Locate the cell with the specified text and output its [x, y] center coordinate. 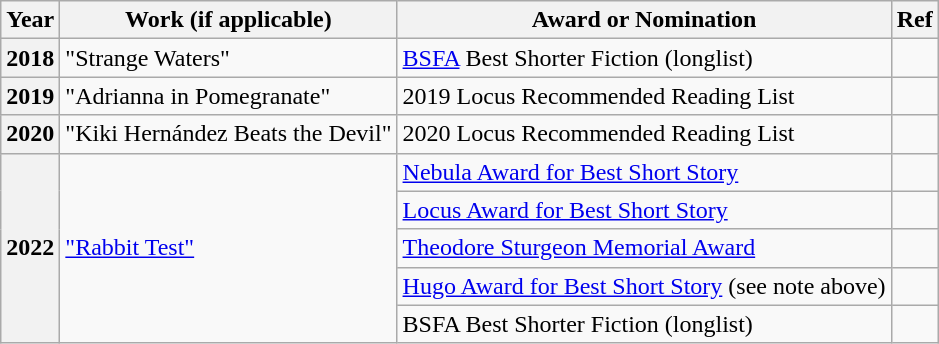
Award or Nomination [644, 20]
Nebula Award for Best Short Story [644, 172]
2018 [30, 58]
Ref [914, 20]
2020 Locus Recommended Reading List [644, 134]
2020 [30, 134]
Theodore Sturgeon Memorial Award [644, 248]
2022 [30, 248]
"Adrianna in Pomegranate" [228, 96]
Hugo Award for Best Short Story (see note above) [644, 286]
Locus Award for Best Short Story [644, 210]
2019 Locus Recommended Reading List [644, 96]
"Rabbit Test" [228, 248]
Work (if applicable) [228, 20]
Year [30, 20]
2019 [30, 96]
"Strange Waters" [228, 58]
"Kiki Hernández Beats the Devil" [228, 134]
